Scan for the cell matching the given text and deliver its (X, Y) coordinate at center. 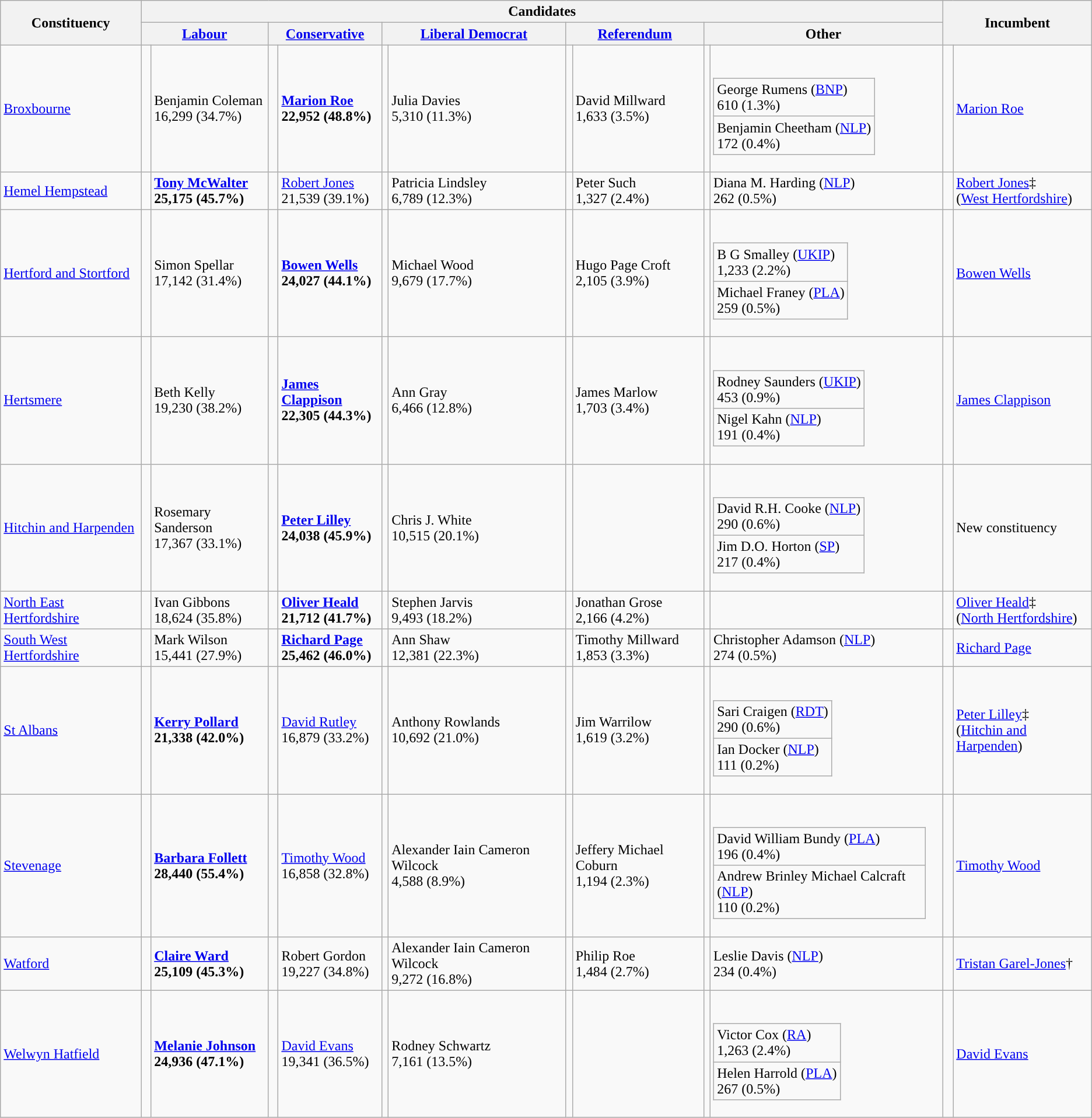
Ivan Gibbons18,624 (35.8%) (210, 610)
Rodney Schwartz7,161 (13.5%) (477, 1054)
Richard Page25,462 (46.0%) (330, 648)
James Clappison (1022, 400)
Stephen Jarvis9,493 (18.2%) (477, 610)
Michael Franey (PLA)259 (0.5%) (781, 300)
Leslie Davis (NLP)234 (0.4%) (826, 963)
Tony McWalter25,175 (45.7%) (210, 191)
Sari Craigen (RDT)290 (0.6%) Ian Docker (NLP)111 (0.2%) (826, 731)
David William Bundy (PLA)196 (0.4%) (820, 846)
Richard Page (1022, 648)
Helen Harrold (PLA)267 (0.5%) (777, 1081)
Liberal Democrat (474, 34)
Watford (71, 963)
Rosemary Sanderson17,367 (33.1%) (210, 527)
Conservative (325, 34)
Diana M. Harding (NLP)262 (0.5%) (826, 191)
Marion Roe (1022, 109)
David Evans19,341 (36.5%) (330, 1054)
James Marlow1,703 (3.4%) (638, 400)
Barbara Follett28,440 (55.4%) (210, 865)
Patricia Lindsley6,789 (12.3%) (477, 191)
Hemel Hempstead (71, 191)
George Rumens (BNP)610 (1.3%) (794, 97)
Robert Jones‡(West Hertfordshire) (1022, 191)
Ann Gray6,466 (12.8%) (477, 400)
Christopher Adamson (NLP)274 (0.5%) (826, 648)
Bowen Wells24,027 (44.1%) (330, 274)
Michael Wood9,679 (17.7%) (477, 274)
Stevenage (71, 865)
Incumbent (1017, 23)
Alexander Iain Cameron Wilcock9,272 (16.8%) (477, 963)
Jim D.O. Horton (SP)217 (0.4%) (789, 554)
David Rutley16,879 (33.2%) (330, 731)
Alexander Iain Cameron Wilcock4,588 (8.9%) (477, 865)
Sari Craigen (RDT)290 (0.6%) (773, 719)
Claire Ward25,109 (45.3%) (210, 963)
David R.H. Cooke (NLP)290 (0.6%) Jim D.O. Horton (SP)217 (0.4%) (826, 527)
Oliver Heald21,712 (41.7%) (330, 610)
North East Hertfordshire (71, 610)
Robert Jones21,539 (39.1%) (330, 191)
Peter Lilley‡(Hitchin and Harpenden) (1022, 731)
New constituency (1022, 527)
South West Hertfordshire (71, 648)
Timothy Wood16,858 (32.8%) (330, 865)
Peter Such1,327 (2.4%) (638, 191)
Victor Cox (RA)1,263 (2.4%) (777, 1043)
Bowen Wells (1022, 274)
Benjamin Cheetham (NLP)172 (0.4%) (794, 135)
Candidates (542, 12)
Andrew Brinley Michael Calcraft (NLP)110 (0.2%) (820, 892)
Timothy Wood (1022, 865)
Jeffery Michael Coburn1,194 (2.3%) (638, 865)
Philip Roe1,484 (2.7%) (638, 963)
Ian Docker (NLP)111 (0.2%) (773, 757)
Simon Spellar17,142 (31.4%) (210, 274)
Victor Cox (RA)1,263 (2.4%) Helen Harrold (PLA)267 (0.5%) (826, 1054)
Broxbourne (71, 109)
Timothy Millward1,853 (3.3%) (638, 648)
Hitchin and Harpenden (71, 527)
Melanie Johnson24,936 (47.1%) (210, 1054)
James Clappison22,305 (44.3%) (330, 400)
Anthony Rowlands10,692 (21.0%) (477, 731)
Other (823, 34)
Tristan Garel-Jones† (1022, 963)
Labour (205, 34)
Robert Gordon19,227 (34.8%) (330, 963)
Peter Lilley24,038 (45.9%) (330, 527)
Beth Kelly19,230 (38.2%) (210, 400)
Rodney Saunders (UKIP)453 (0.9%) (789, 390)
Ann Shaw12,381 (22.3%) (477, 648)
Mark Wilson15,441 (27.9%) (210, 648)
David Millward1,633 (3.5%) (638, 109)
Oliver Heald‡(North Hertfordshire) (1022, 610)
David William Bundy (PLA)196 (0.4%) Andrew Brinley Michael Calcraft (NLP)110 (0.2%) (826, 865)
St Albans (71, 731)
B G Smalley (UKIP)1,233 (2.2%) (781, 263)
Kerry Pollard21,338 (42.0%) (210, 731)
Marion Roe22,952 (48.8%) (330, 109)
Jim Warrilow1,619 (3.2%) (638, 731)
Jonathan Grose2,166 (4.2%) (638, 610)
Referendum (635, 34)
George Rumens (BNP)610 (1.3%) Benjamin Cheetham (NLP)172 (0.4%) (826, 109)
Julia Davies5,310 (11.3%) (477, 109)
Nigel Kahn (NLP)191 (0.4%) (789, 427)
David R.H. Cooke (NLP)290 (0.6%) (789, 516)
Hertford and Stortford (71, 274)
David Evans (1022, 1054)
Chris J. White10,515 (20.1%) (477, 527)
Benjamin Coleman16,299 (34.7%) (210, 109)
B G Smalley (UKIP)1,233 (2.2%) Michael Franey (PLA)259 (0.5%) (826, 274)
Constituency (71, 23)
Welwyn Hatfield (71, 1054)
Hertsmere (71, 400)
Hugo Page Croft2,105 (3.9%) (638, 274)
Rodney Saunders (UKIP)453 (0.9%) Nigel Kahn (NLP)191 (0.4%) (826, 400)
